Extract the [X, Y] coordinate from the center of the cell holding the provided text.  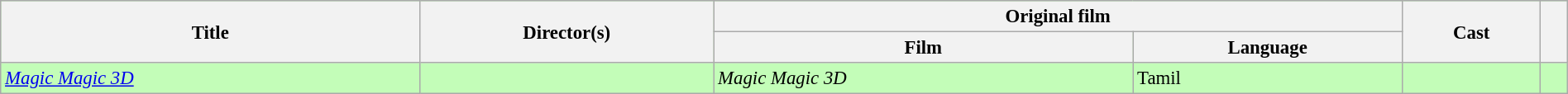
Director(s) [567, 31]
Tamil [1268, 78]
Title [210, 31]
Original film [1059, 16]
Film [923, 48]
Language [1268, 48]
Cast [1470, 31]
